Scan for the cell matching the given text and deliver its (X, Y) coordinate at center. 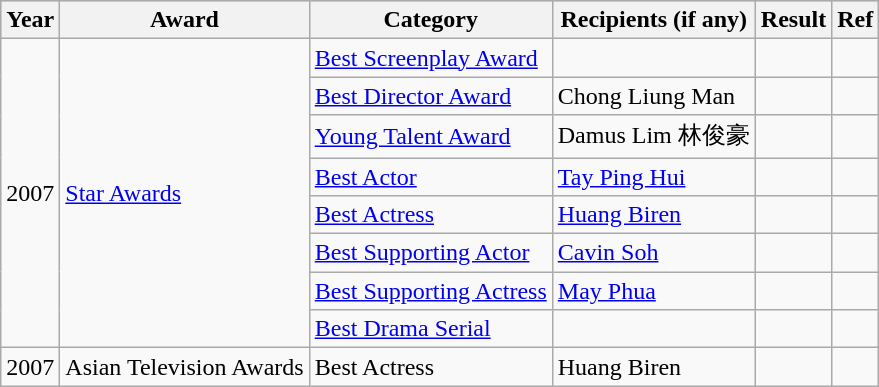
Young Talent Award (430, 136)
Recipients (if any) (654, 20)
Best Drama Serial (430, 329)
Best Supporting Actress (430, 291)
Cavin Soh (654, 253)
Category (430, 20)
Best Supporting Actor (430, 253)
Tay Ping Hui (654, 177)
Year (30, 20)
Chong Liung Man (654, 96)
Result (793, 20)
Ref (856, 20)
May Phua (654, 291)
Damus Lim 林俊豪 (654, 136)
Best Director Award (430, 96)
Best Screenplay Award (430, 58)
Best Actor (430, 177)
Award (184, 20)
Star Awards (184, 194)
Asian Television Awards (184, 367)
